Return the [x, y] coordinate for the center point of the cell that contains the specified text.  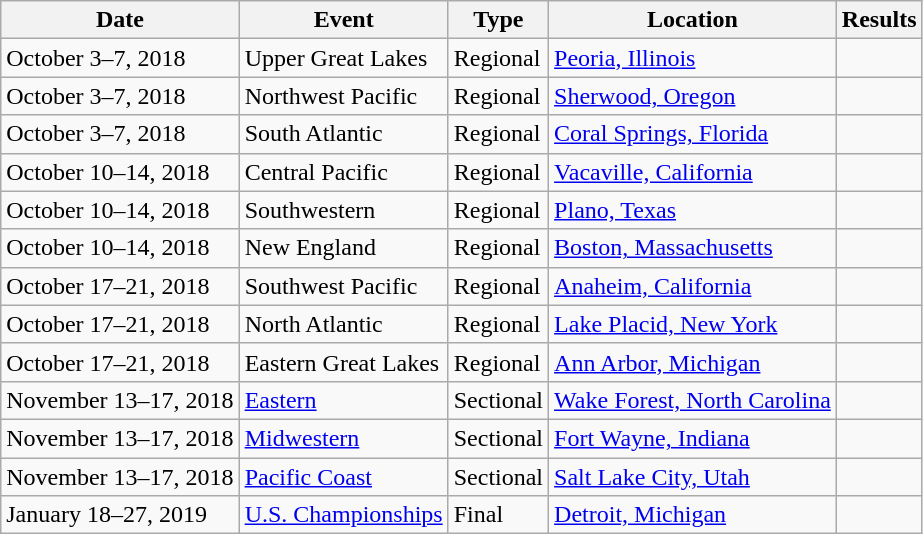
Results [879, 20]
Anaheim, California [693, 286]
Vacaville, California [693, 172]
Final [498, 515]
Date [120, 20]
Plano, Texas [693, 210]
South Atlantic [344, 134]
Eastern [344, 400]
Eastern Great Lakes [344, 362]
Peoria, Illinois [693, 58]
Pacific Coast [344, 477]
Type [498, 20]
Wake Forest, North Carolina [693, 400]
Fort Wayne, Indiana [693, 438]
Lake Placid, New York [693, 324]
Coral Springs, Florida [693, 134]
Detroit, Michigan [693, 515]
Ann Arbor, Michigan [693, 362]
Midwestern [344, 438]
Event [344, 20]
Upper Great Lakes [344, 58]
Location [693, 20]
Central Pacific [344, 172]
Boston, Massachusetts [693, 248]
Northwest Pacific [344, 96]
January 18–27, 2019 [120, 515]
Sherwood, Oregon [693, 96]
Salt Lake City, Utah [693, 477]
Southwestern [344, 210]
North Atlantic [344, 324]
U.S. Championships [344, 515]
New England [344, 248]
Southwest Pacific [344, 286]
